Provide the (X, Y) coordinate of the cell's center where the given text is located.  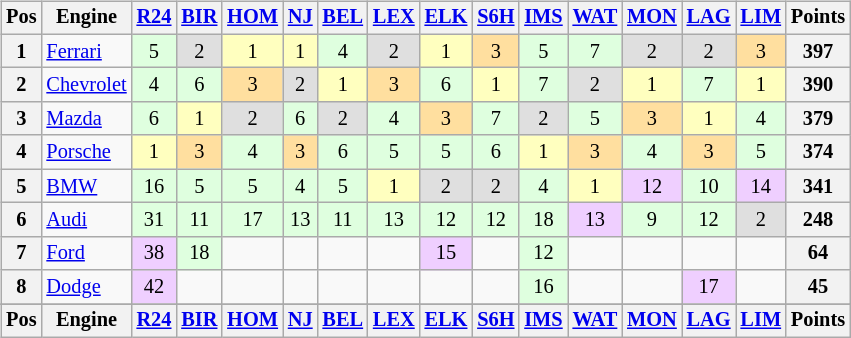
38 (154, 253)
15 (446, 253)
248 (818, 220)
Dodge (86, 287)
390 (818, 85)
Porsche (86, 152)
Ferrari (86, 51)
10 (709, 186)
Mazda (86, 119)
BMW (86, 186)
379 (818, 119)
14 (761, 186)
42 (154, 287)
8 (21, 287)
31 (154, 220)
374 (818, 152)
341 (818, 186)
64 (818, 253)
Audi (86, 220)
397 (818, 51)
45 (818, 287)
9 (652, 220)
Ford (86, 253)
Chevrolet (86, 85)
